From the cell containing the given text, extract its center point as (x, y) coordinate. 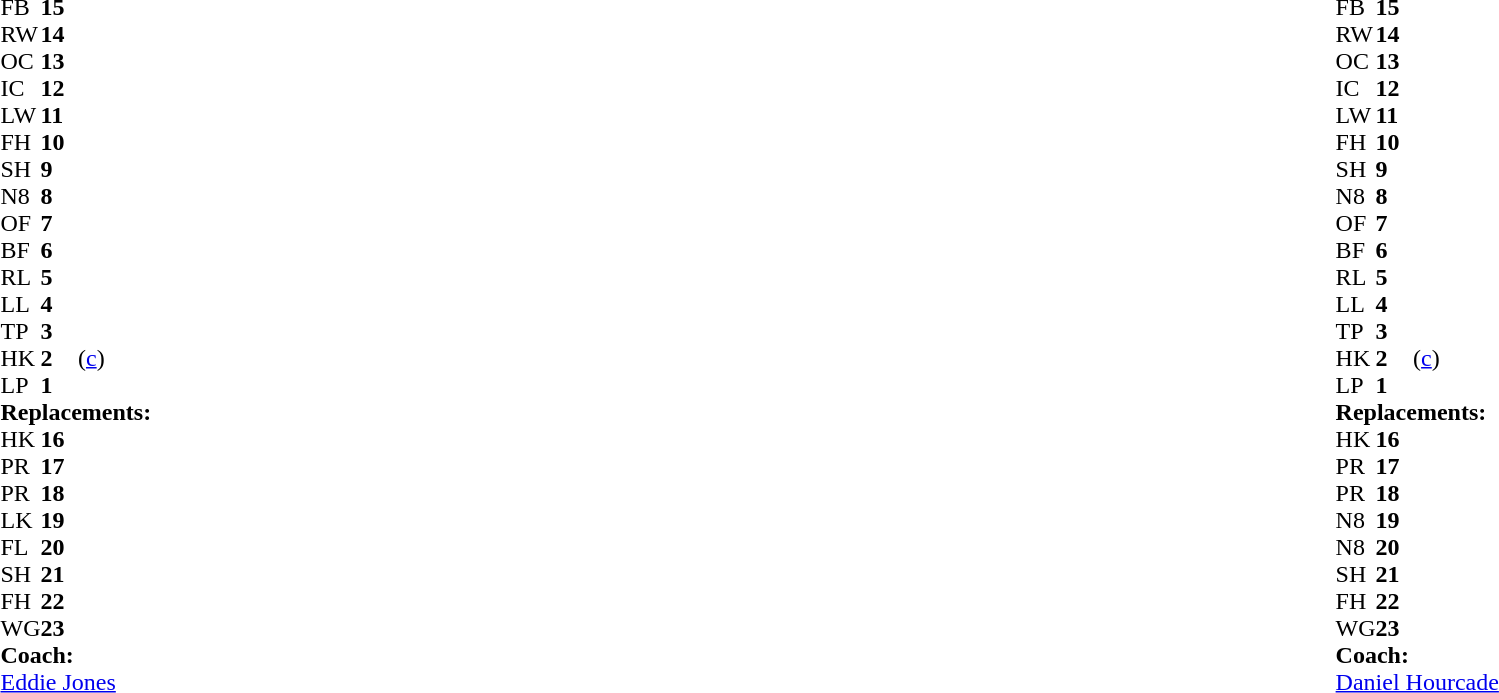
LK (20, 520)
FL (20, 548)
